For the text-containing cell, return its midpoint in (x, y) coordinate format. 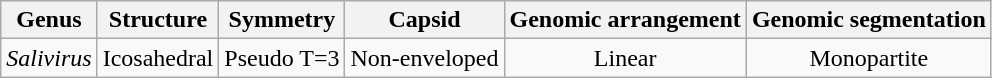
Monopartite (868, 58)
Genomic segmentation (868, 20)
Symmetry (282, 20)
Structure (158, 20)
Salivirus (49, 58)
Genomic arrangement (625, 20)
Pseudo T=3 (282, 58)
Linear (625, 58)
Genus (49, 20)
Capsid (424, 20)
Non-enveloped (424, 58)
Icosahedral (158, 58)
